Extract the (X, Y) coordinate from the center of the cell holding the provided text.  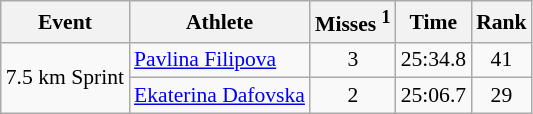
7.5 km Sprint (65, 78)
41 (502, 60)
Event (65, 22)
25:06.7 (434, 96)
2 (353, 96)
Rank (502, 22)
Misses 1 (353, 22)
Time (434, 22)
Ekaterina Dafovska (220, 96)
Pavlina Filipova (220, 60)
29 (502, 96)
3 (353, 60)
25:34.8 (434, 60)
Athlete (220, 22)
